For the text-containing cell, return its midpoint in [X, Y] coordinate format. 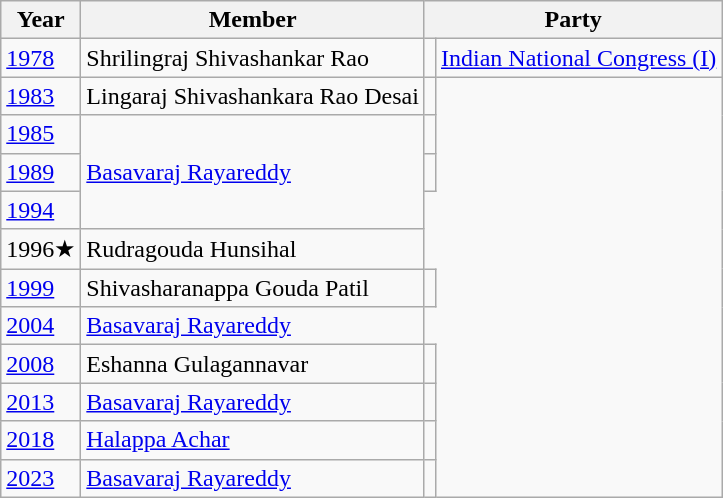
Lingaraj Shivashankara Rao Desai [253, 96]
2013 [41, 402]
Shrilingraj Shivashankar Rao [253, 58]
1999 [41, 288]
1989 [41, 172]
1983 [41, 96]
1994 [41, 210]
Party [572, 20]
2004 [41, 326]
1996★ [41, 249]
2018 [41, 440]
Rudragouda Hunsihal [253, 249]
Shivasharanappa Gouda Patil [253, 288]
1985 [41, 134]
Halappa Achar [253, 440]
2008 [41, 364]
Member [253, 20]
1978 [41, 58]
Eshanna Gulagannavar [253, 364]
Indian National Congress (I) [578, 58]
Year [41, 20]
2023 [41, 478]
